Search for the cell housing the specified text and yield its (x, y) center coordinate. 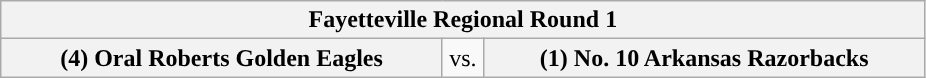
vs. (462, 58)
(1) No. 10 Arkansas Razorbacks (704, 58)
(4) Oral Roberts Golden Eagles (222, 58)
Fayetteville Regional Round 1 (463, 20)
